Pinpoint the cell where the given text exists, returning its [X, Y] midpoint coordinate. 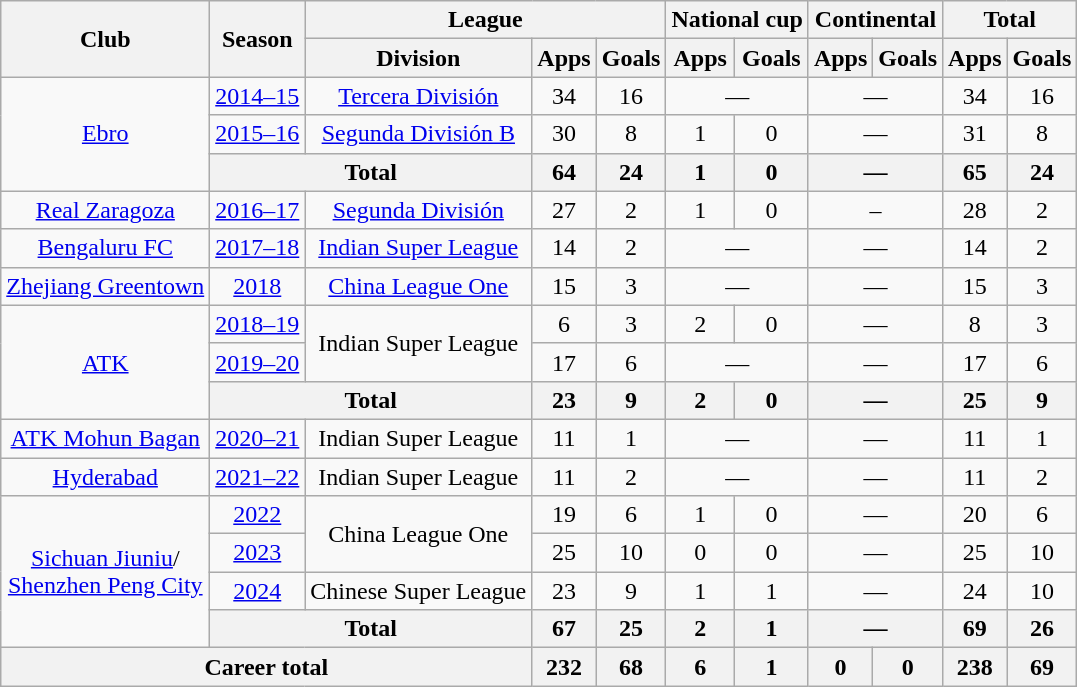
National cup [737, 20]
2020–21 [258, 438]
Chinese Super League [418, 591]
68 [631, 667]
26 [1042, 629]
Hyderabad [106, 477]
Bengaluru FC [106, 248]
Club [106, 39]
Zhejiang Greentown [106, 286]
238 [975, 667]
Season [258, 39]
2018 [258, 286]
20 [975, 515]
Continental [875, 20]
2014–15 [258, 96]
232 [564, 667]
2015–16 [258, 134]
2019–20 [258, 362]
2016–17 [258, 210]
Real Zaragoza [106, 210]
Division [418, 58]
67 [564, 629]
League [486, 20]
Segunda División B [418, 134]
2017–18 [258, 248]
65 [975, 172]
2022 [258, 515]
Ebro [106, 134]
28 [975, 210]
31 [975, 134]
27 [564, 210]
ATK [106, 362]
2021–22 [258, 477]
30 [564, 134]
– [875, 210]
2023 [258, 553]
64 [564, 172]
ATK Mohun Bagan [106, 438]
Segunda División [418, 210]
Career total [266, 667]
Sichuan Jiuniu/Shenzhen Peng City [106, 572]
19 [564, 515]
Tercera División [418, 96]
2024 [258, 591]
2018–19 [258, 324]
